From the cell containing the given text, extract its center point as [X, Y] coordinate. 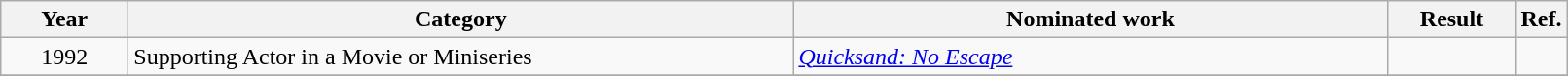
1992 [64, 57]
Result [1452, 19]
Supporting Actor in a Movie or Miniseries [461, 57]
Year [64, 19]
Quicksand: No Escape [1090, 57]
Ref. [1542, 19]
Nominated work [1090, 19]
Category [461, 19]
